Return [X, Y] of the center of cell containing provided text 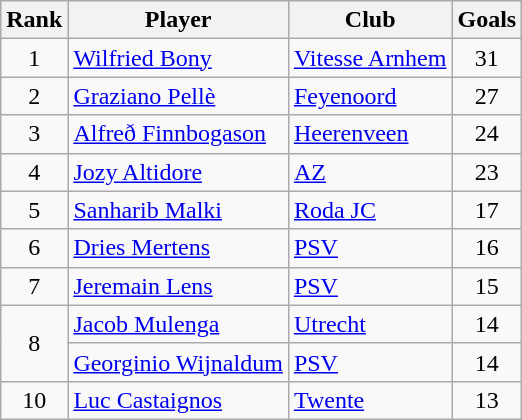
31 [487, 58]
17 [487, 210]
3 [34, 134]
Twente [370, 400]
Goals [487, 20]
Wilfried Bony [178, 58]
24 [487, 134]
Georginio Wijnaldum [178, 362]
10 [34, 400]
8 [34, 343]
4 [34, 172]
15 [487, 286]
Heerenveen [370, 134]
Vitesse Arnhem [370, 58]
Dries Mertens [178, 248]
16 [487, 248]
7 [34, 286]
Roda JC [370, 210]
Sanharib Malki [178, 210]
Rank [34, 20]
Player [178, 20]
Jacob Mulenga [178, 324]
13 [487, 400]
Alfreð Finnbogason [178, 134]
2 [34, 96]
Utrecht [370, 324]
23 [487, 172]
Jeremain Lens [178, 286]
Feyenoord [370, 96]
AZ [370, 172]
Club [370, 20]
1 [34, 58]
Graziano Pellè [178, 96]
27 [487, 96]
Jozy Altidore [178, 172]
6 [34, 248]
5 [34, 210]
Luc Castaignos [178, 400]
